For the text-containing cell, return its midpoint in (X, Y) coordinate format. 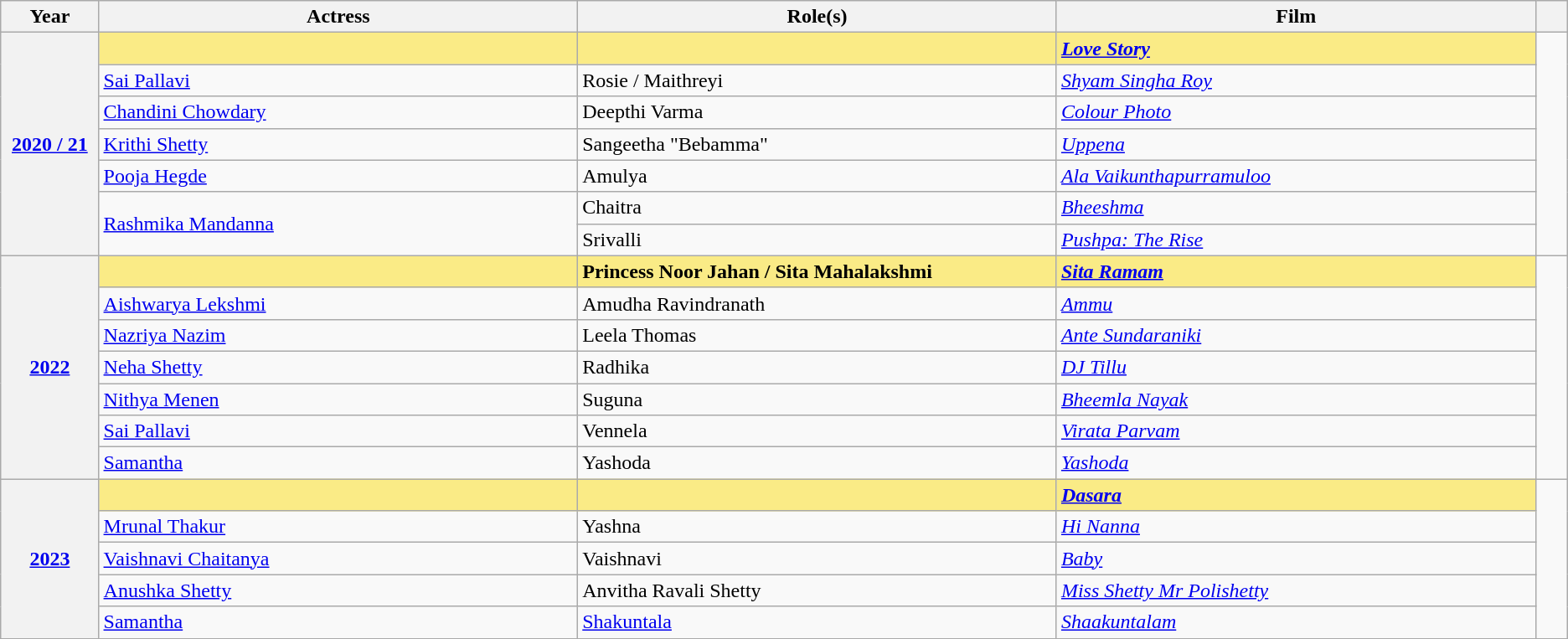
Aishwarya Lekshmi (338, 303)
Colour Photo (1296, 112)
Sita Ramam (1296, 271)
Anvitha Ravali Shetty (818, 590)
Dasara (1296, 495)
Bheemla Nayak (1296, 399)
Bheeshma (1296, 208)
Leela Thomas (818, 335)
Krithi Shetty (338, 144)
2023 (50, 559)
Vaishnavi Chaitanya (338, 559)
Amulya (818, 176)
Nazriya Nazim (338, 335)
Mrunal Thakur (338, 527)
Rosie / Maithreyi (818, 80)
Suguna (818, 399)
2020 / 21 (50, 144)
Neha Shetty (338, 367)
2022 (50, 367)
Film (1296, 17)
Vennela (818, 431)
Nithya Menen (338, 399)
Ammu (1296, 303)
Virata Parvam (1296, 431)
Uppena (1296, 144)
Yashna (818, 527)
Vaishnavi (818, 559)
Shakuntala (818, 622)
Deepthi Varma (818, 112)
Srivalli (818, 240)
Ante Sundaraniki (1296, 335)
Sangeetha "Bebamma" (818, 144)
Rashmika Mandanna (338, 224)
Love Story (1296, 49)
Actress (338, 17)
Hi Nanna (1296, 527)
Radhika (818, 367)
Princess Noor Jahan / Sita Mahalakshmi (818, 271)
Chaitra (818, 208)
Ala Vaikunthapurramuloo (1296, 176)
Pooja Hegde (338, 176)
Amudha Ravindranath (818, 303)
Baby (1296, 559)
Pushpa: The Rise (1296, 240)
Chandini Chowdary (338, 112)
Miss Shetty Mr Polishetty (1296, 590)
Role(s) (818, 17)
Year (50, 17)
Shaakuntalam (1296, 622)
DJ Tillu (1296, 367)
Shyam Singha Roy (1296, 80)
Anushka Shetty (338, 590)
